Capture the cell that displays the provided text and extract its (x, y) central coordinate. 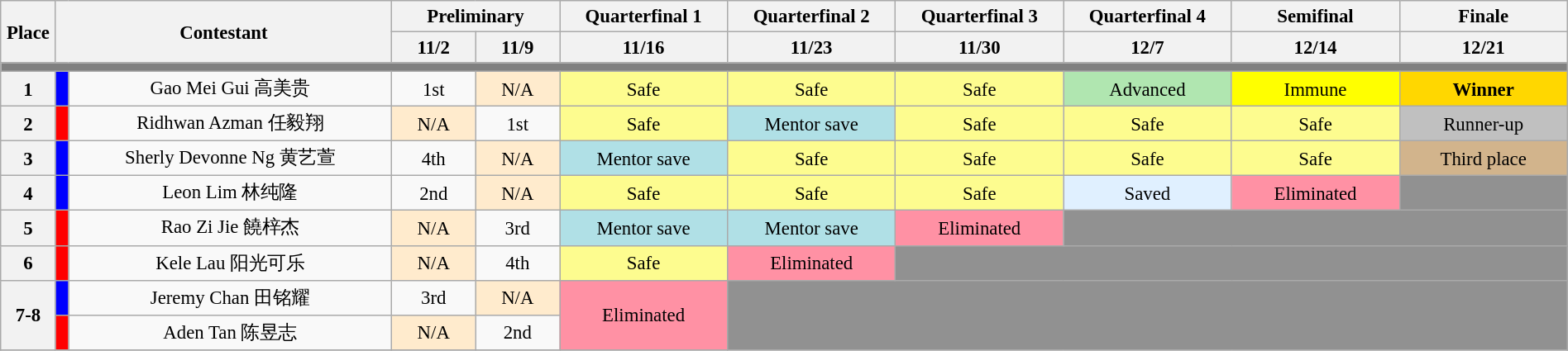
4 (28, 193)
Saved (1148, 193)
6 (28, 263)
Winner (1484, 89)
Runner-up (1484, 124)
Preliminary (475, 17)
11/16 (643, 48)
Semifinal (1315, 17)
Kele Lau 阳光可乐 (230, 263)
5 (28, 228)
12/14 (1315, 48)
Advanced (1148, 89)
7-8 (28, 315)
Place (28, 31)
Sherly Devonne Ng 黄艺萱 (230, 159)
12/7 (1148, 48)
Quarterfinal 1 (643, 17)
Gao Mei Gui 高美贵 (230, 89)
Contestant (223, 31)
Jeremy Chan 田铭耀 (230, 297)
Leon Lim 林纯隆 (230, 193)
Quarterfinal 4 (1148, 17)
Ridhwan Azman 任毅翔 (230, 124)
12/21 (1484, 48)
Quarterfinal 2 (812, 17)
11/9 (518, 48)
Rao Zi Jie 饒梓杰 (230, 228)
1 (28, 89)
3 (28, 159)
Third place (1484, 159)
Immune (1315, 89)
Finale (1484, 17)
Aden Tan 陈昱志 (230, 332)
11/23 (812, 48)
11/30 (979, 48)
2 (28, 124)
11/2 (433, 48)
Quarterfinal 3 (979, 17)
